Extract the (X, Y) coordinate from the center of the cell holding the provided text.  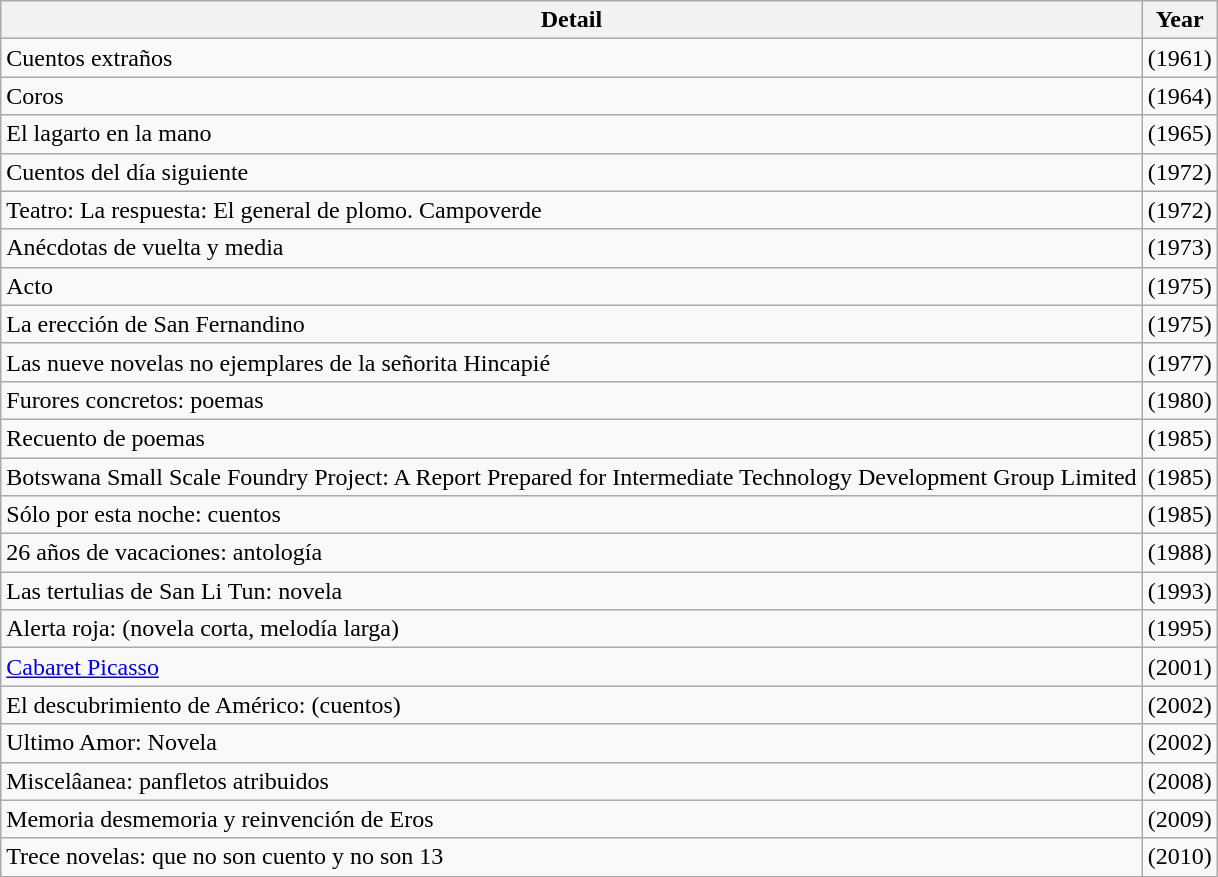
(1980) (1180, 400)
(1964) (1180, 96)
Cabaret Picasso (572, 667)
Cuentos del día siguiente (572, 172)
(2009) (1180, 819)
(1988) (1180, 553)
Miscelâanea: panfletos atribuidos (572, 781)
Anécdotas de vuelta y media (572, 248)
La erección de San Fernandino (572, 324)
Year (1180, 20)
Acto (572, 286)
(2010) (1180, 857)
Las tertulias de San Li Tun: novela (572, 591)
El lagarto en la mano (572, 134)
(2001) (1180, 667)
(2008) (1180, 781)
(1993) (1180, 591)
Memoria desmemoria y reinvención de Eros (572, 819)
26 años de vacaciones: antología (572, 553)
Teatro: La respuesta: El general de plomo. Campoverde (572, 210)
Alerta roja: (novela corta, melodía larga) (572, 629)
(1973) (1180, 248)
Cuentos extraños (572, 58)
Sólo por esta noche: cuentos (572, 515)
(1961) (1180, 58)
(1995) (1180, 629)
Furores concretos: poemas (572, 400)
(1965) (1180, 134)
Recuento de poemas (572, 438)
(1977) (1180, 362)
Coros (572, 96)
Trece novelas: que no son cuento y no son 13 (572, 857)
Las nueve novelas no ejemplares de la señorita Hincapié (572, 362)
El descubrimiento de Américo: (cuentos) (572, 705)
Ultimo Amor: Novela (572, 743)
Detail (572, 20)
Botswana Small Scale Foundry Project: A Report Prepared for Intermediate Technology Development Group Limited (572, 477)
